Output the (x, y) coordinate of the center of the cell containing the given text.  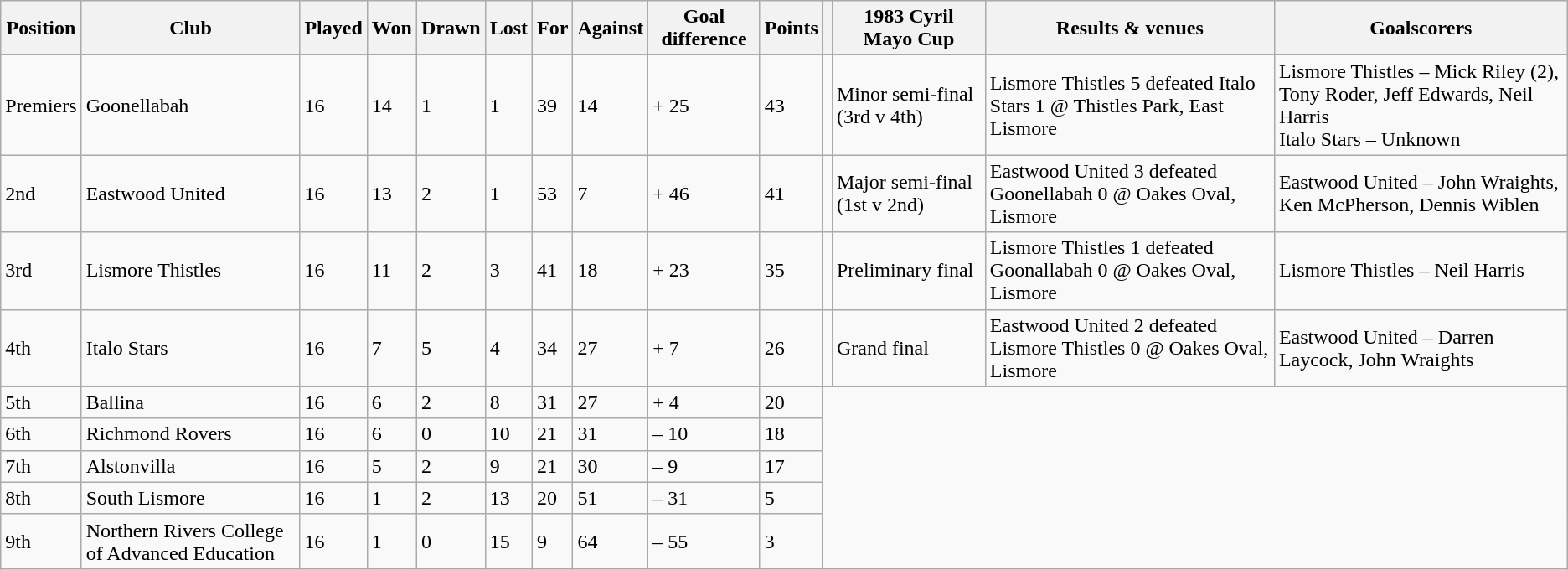
+ 23 (704, 271)
South Lismore (191, 498)
+ 46 (704, 194)
Northern Rivers College of Advanced Education (191, 541)
Lost (508, 28)
Major semi-final (1st v 2nd) (908, 194)
5th (41, 402)
7th (41, 466)
Results & venues (1129, 28)
Position (41, 28)
Minor semi-final (3rd v 4th) (908, 106)
Lismore Thistles – Neil Harris (1421, 271)
15 (508, 541)
11 (392, 271)
– 10 (704, 434)
+ 25 (704, 106)
Lismore Thistles 5 defeated Italo Stars 1 @ Thistles Park, East Lismore (1129, 106)
Richmond Rovers (191, 434)
Premiers (41, 106)
– 31 (704, 498)
Lismore Thistles – Mick Riley (2), Tony Roder, Jeff Edwards, Neil HarrisItalo Stars – Unknown (1421, 106)
26 (791, 348)
+ 4 (704, 402)
10 (508, 434)
Drawn (451, 28)
39 (553, 106)
30 (611, 466)
9th (41, 541)
Points (791, 28)
2nd (41, 194)
Played (333, 28)
Won (392, 28)
– 9 (704, 466)
Goalscorers (1421, 28)
Grand final (908, 348)
+ 7 (704, 348)
Eastwood United 3 defeated Goonellabah 0 @ Oakes Oval, Lismore (1129, 194)
Lismore Thistles (191, 271)
For (553, 28)
Goal difference (704, 28)
– 55 (704, 541)
4 (508, 348)
8th (41, 498)
Eastwood United – John Wraights, Ken McPherson, Dennis Wiblen (1421, 194)
6th (41, 434)
4th (41, 348)
35 (791, 271)
Ballina (191, 402)
Goonellabah (191, 106)
1983 Cyril Mayo Cup (908, 28)
Eastwood United 2 defeated Lismore Thistles 0 @ Oakes Oval, Lismore (1129, 348)
3rd (41, 271)
8 (508, 402)
Italo Stars (191, 348)
43 (791, 106)
64 (611, 541)
Club (191, 28)
53 (553, 194)
17 (791, 466)
Alstonvilla (191, 466)
Preliminary final (908, 271)
Eastwood United (191, 194)
51 (611, 498)
Against (611, 28)
34 (553, 348)
Lismore Thistles 1 defeated Goonallabah 0 @ Oakes Oval, Lismore (1129, 271)
Eastwood United – Darren Laycock, John Wraights (1421, 348)
